Scan for the cell matching the given text and deliver its (X, Y) coordinate at center. 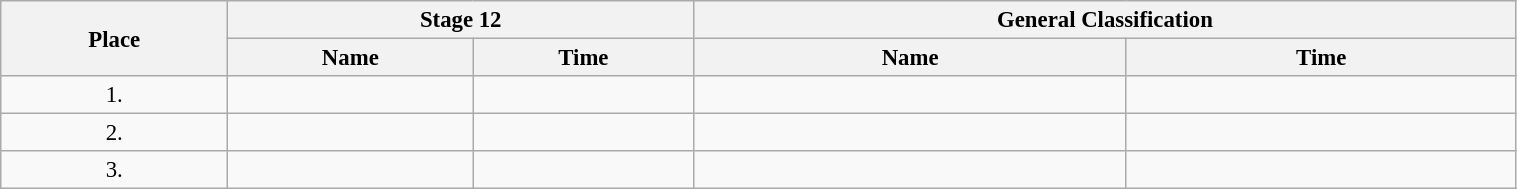
3. (114, 170)
General Classification (1105, 20)
1. (114, 95)
2. (114, 133)
Stage 12 (461, 20)
Place (114, 38)
